Provide the (x, y) coordinate of the cell's center where the given text is located.  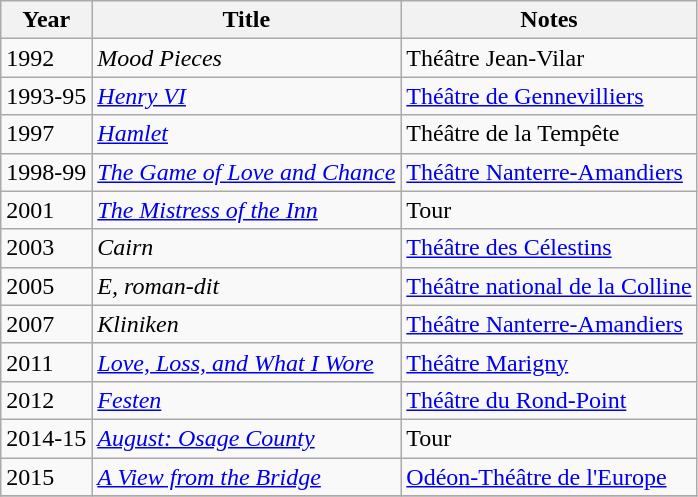
Théâtre de la Tempête (549, 134)
Théâtre du Rond-Point (549, 400)
2012 (46, 400)
The Mistress of the Inn (246, 210)
Théâtre national de la Colline (549, 286)
1992 (46, 58)
A View from the Bridge (246, 477)
2007 (46, 324)
2011 (46, 362)
2014-15 (46, 438)
Kliniken (246, 324)
1997 (46, 134)
Odéon-Théâtre de l'Europe (549, 477)
Notes (549, 20)
Festen (246, 400)
Théâtre des Célestins (549, 248)
Hamlet (246, 134)
Théâtre Jean-Vilar (549, 58)
Mood Pieces (246, 58)
2015 (46, 477)
Love, Loss, and What I Wore (246, 362)
E, roman-dit (246, 286)
Cairn (246, 248)
Henry VI (246, 96)
Year (46, 20)
2003 (46, 248)
August: Osage County (246, 438)
1993-95 (46, 96)
Théâtre de Gennevilliers (549, 96)
Title (246, 20)
2001 (46, 210)
The Game of Love and Chance (246, 172)
1998-99 (46, 172)
Théâtre Marigny (549, 362)
2005 (46, 286)
